Provide the [x, y] coordinate of the cell's center where the given text is located.  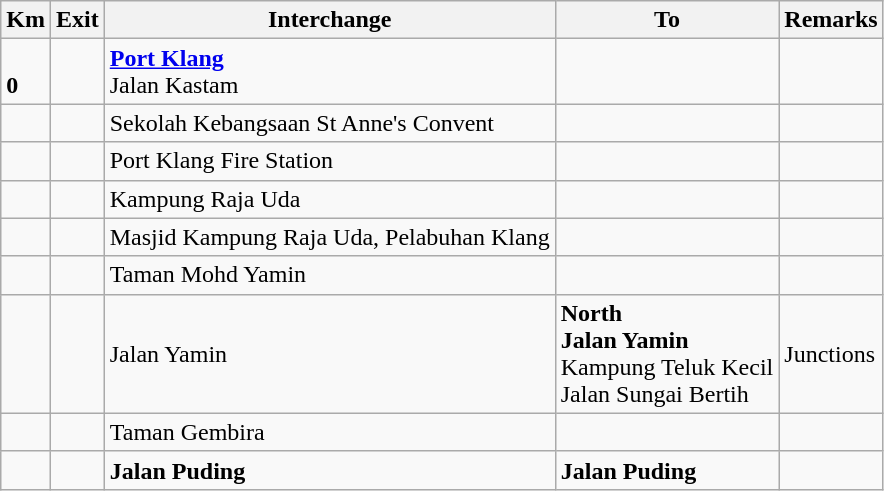
Masjid Kampung Raja Uda, Pelabuhan Klang [330, 237]
Taman Mohd Yamin [330, 275]
Taman Gembira [330, 432]
Kampung Raja Uda [330, 199]
NorthJalan YaminKampung Teluk KecilJalan Sungai Bertih [667, 354]
Junctions [831, 354]
Interchange [330, 20]
0 [26, 72]
Sekolah Kebangsaan St Anne's Convent [330, 123]
Km [26, 20]
Port Klang Fire Station [330, 161]
Jalan Yamin [330, 354]
To [667, 20]
Remarks [831, 20]
Port KlangJalan Kastam [330, 72]
Exit [77, 20]
